Provide the (X, Y) coordinate of the cell's center where the given text is located.  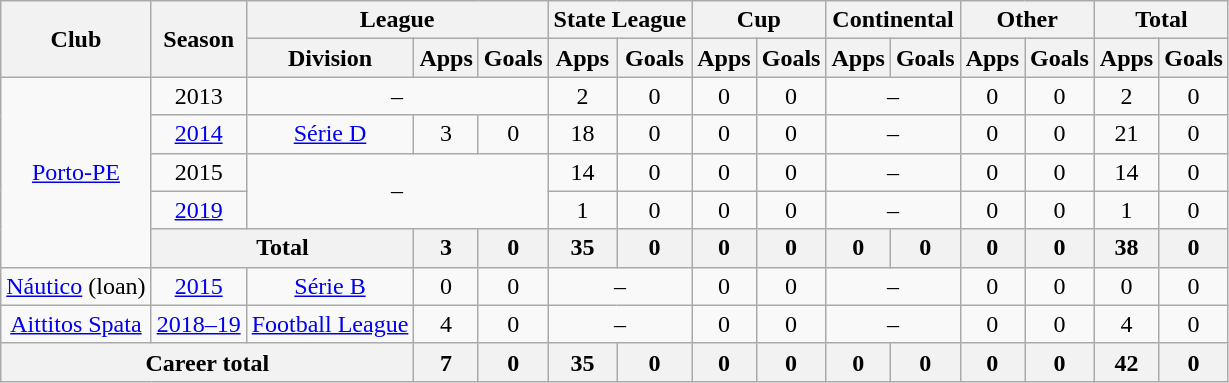
Série D (330, 134)
Career total (208, 362)
2018–19 (198, 324)
Continental (893, 20)
Náutico (loan) (76, 286)
State League (620, 20)
Série B (330, 286)
League (397, 20)
2013 (198, 96)
Other (1027, 20)
2014 (198, 134)
Division (330, 58)
38 (1126, 248)
18 (582, 134)
2019 (198, 210)
21 (1126, 134)
Football League (330, 324)
Club (76, 39)
Season (198, 39)
Aittitos Spata (76, 324)
Cup (759, 20)
7 (446, 362)
42 (1126, 362)
Porto-PE (76, 172)
